Return (x, y) of the center of cell containing provided text 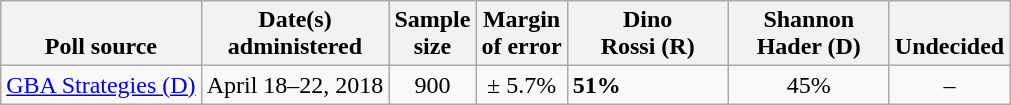
900 (432, 85)
Undecided (949, 34)
± 5.7% (522, 85)
45% (808, 85)
GBA Strategies (D) (101, 85)
Poll source (101, 34)
Marginof error (522, 34)
ShannonHader (D) (808, 34)
DinoRossi (R) (648, 34)
– (949, 85)
Date(s)administered (295, 34)
51% (648, 85)
April 18–22, 2018 (295, 85)
Samplesize (432, 34)
